Detect which cell encompasses the target text, then output its [x, y] center coordinate. 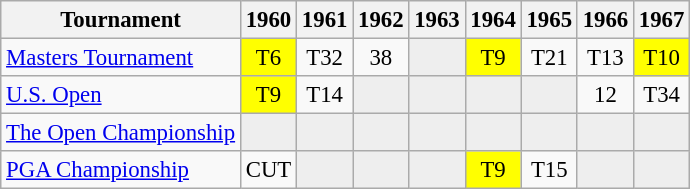
T21 [549, 58]
PGA Championship [121, 170]
12 [605, 95]
T6 [268, 58]
Tournament [121, 20]
Masters Tournament [121, 58]
1966 [605, 20]
1963 [437, 20]
1964 [493, 20]
T32 [325, 58]
38 [381, 58]
T14 [325, 95]
T15 [549, 170]
1967 [661, 20]
U.S. Open [121, 95]
1961 [325, 20]
1962 [381, 20]
T13 [605, 58]
T10 [661, 58]
1960 [268, 20]
T34 [661, 95]
The Open Championship [121, 133]
CUT [268, 170]
1965 [549, 20]
